Extract the [x, y] coordinate from the center of the cell holding the provided text.  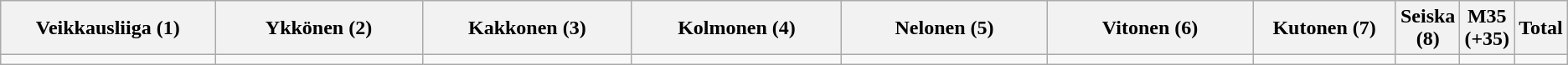
Vitonen (6) [1149, 28]
Kakkonen (3) [527, 28]
Nelonen (5) [945, 28]
Veikkausliiga (1) [108, 28]
Ykkönen (2) [319, 28]
Kolmonen (4) [736, 28]
M35 (+35) [1488, 28]
Total [1541, 28]
Kutonen (7) [1325, 28]
Seiska (8) [1427, 28]
